Locate the cell with the specified text and output its [x, y] center coordinate. 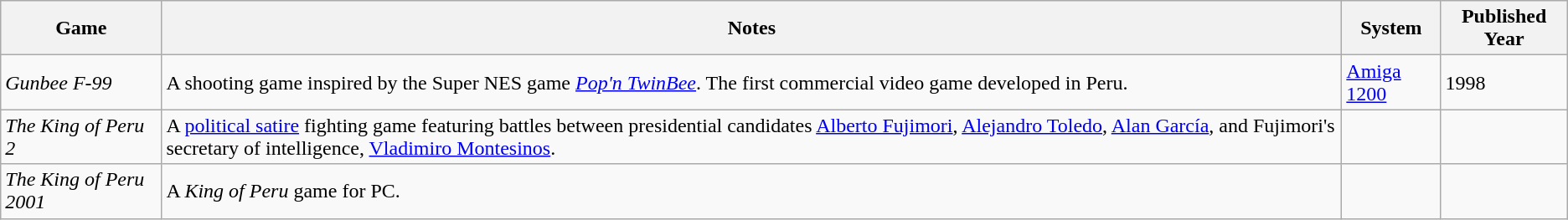
The King of Peru 2 [81, 137]
Gunbee F-99 [81, 82]
Published Year [1504, 28]
Amiga 1200 [1391, 82]
Notes [752, 28]
A King of Peru game for PC. [752, 191]
System [1391, 28]
1998 [1504, 82]
A shooting game inspired by the Super NES game Pop'n TwinBee. The first commercial video game developed in Peru. [752, 82]
Game [81, 28]
The King of Peru 2001 [81, 191]
